Search for the cell housing the specified text and yield its [x, y] center coordinate. 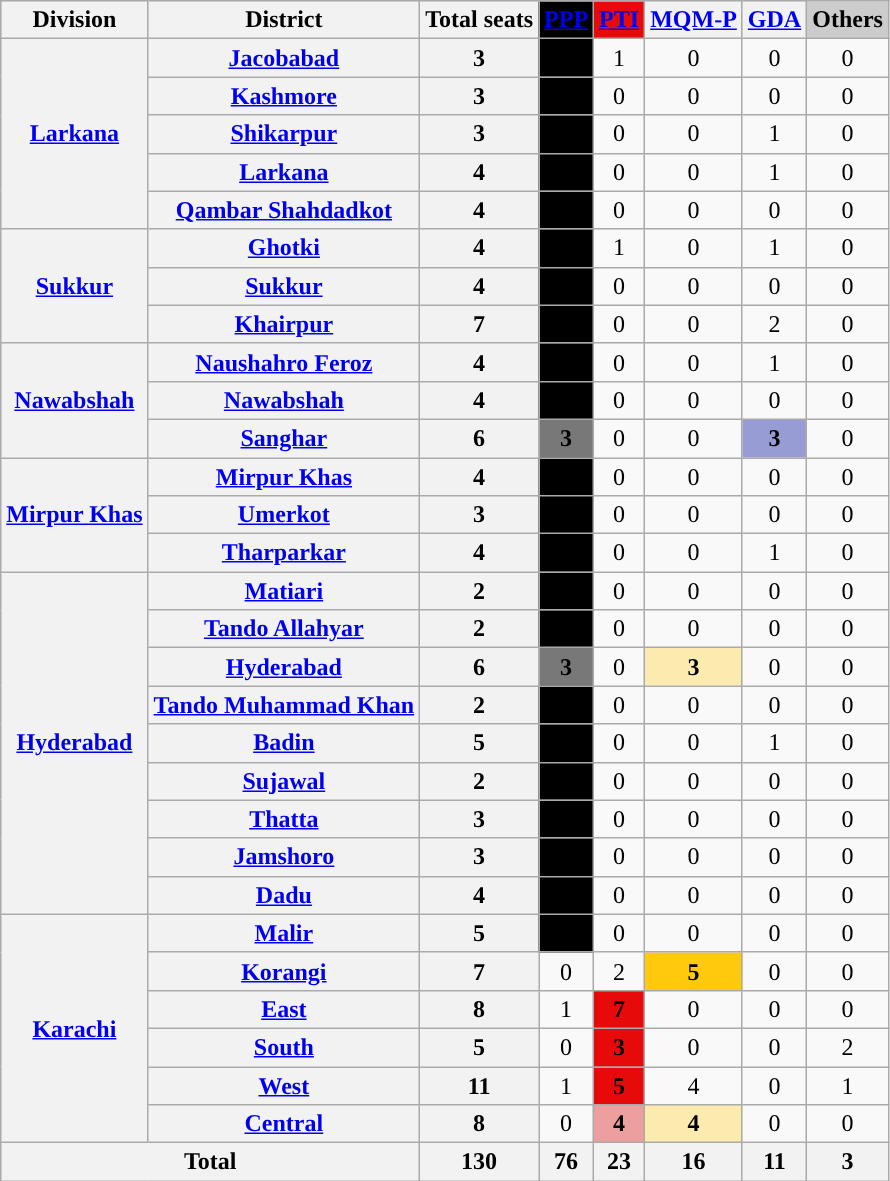
Shikarpur [284, 134]
West [284, 1085]
Kashmore [284, 96]
Sanghar [284, 438]
76 [566, 1162]
GDA [774, 20]
Tando Muhammad Khan [284, 705]
Ghotki [284, 248]
130 [480, 1162]
Malir [284, 933]
East [284, 1009]
Matiari [284, 591]
District [284, 20]
Sujawal [284, 781]
PTI [620, 20]
Naushahro Feroz [284, 362]
Jacobabad [284, 58]
Total seats [480, 20]
Division [74, 20]
23 [620, 1162]
Umerkot [284, 515]
Others [848, 20]
Khairpur [284, 324]
Qambar Shahdadkot [284, 210]
MQM-P [694, 20]
Korangi [284, 971]
Central [284, 1124]
PPP [566, 20]
Total [210, 1162]
Jamshoro [284, 857]
Karachi [74, 1028]
16 [694, 1162]
Badin [284, 743]
Dadu [284, 895]
Thatta [284, 819]
South [284, 1047]
Tharparkar [284, 553]
Tando Allahyar [284, 629]
